Capture the cell that displays the provided text and extract its (X, Y) central coordinate. 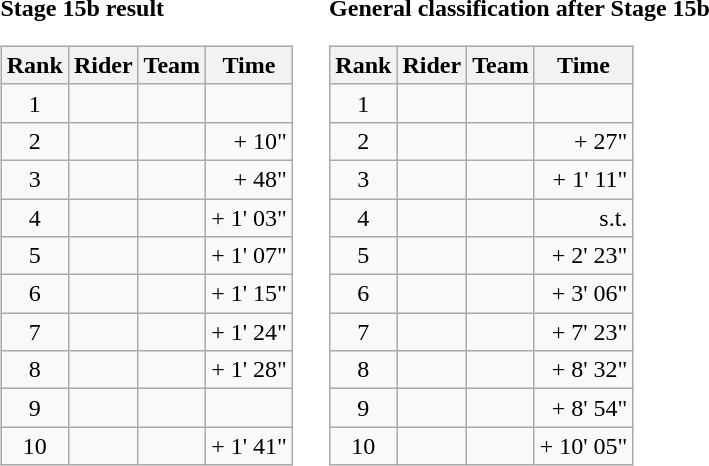
+ 1' 11" (584, 179)
+ 2' 23" (584, 256)
+ 10' 05" (584, 446)
+ 27" (584, 141)
+ 7' 23" (584, 332)
+ 1' 28" (250, 370)
+ 8' 32" (584, 370)
+ 1' 03" (250, 217)
+ 3' 06" (584, 294)
+ 1' 41" (250, 446)
+ 1' 15" (250, 294)
s.t. (584, 217)
+ 1' 24" (250, 332)
+ 1' 07" (250, 256)
+ 10" (250, 141)
+ 8' 54" (584, 408)
+ 48" (250, 179)
